Return the [X, Y] coordinate for the center point of the cell that contains the specified text.  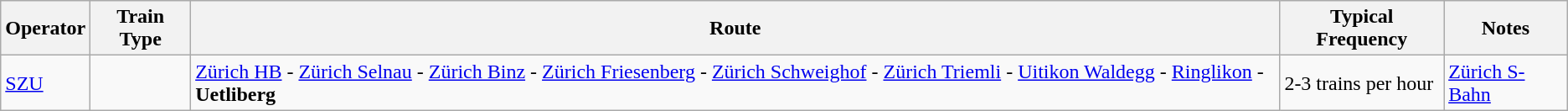
Operator [45, 29]
Zürich S-Bahn [1506, 82]
Train Type [141, 29]
SZU [45, 82]
Route [735, 29]
Notes [1506, 29]
Zürich HB - Zürich Selnau - Zürich Binz - Zürich Friesenberg - Zürich Schweighof - Zürich Triemli - Uitikon Waldegg - Ringlikon - Uetliberg [735, 82]
Typical Frequency [1362, 29]
2-3 trains per hour [1362, 82]
